Search for the cell housing the specified text and yield its [X, Y] center coordinate. 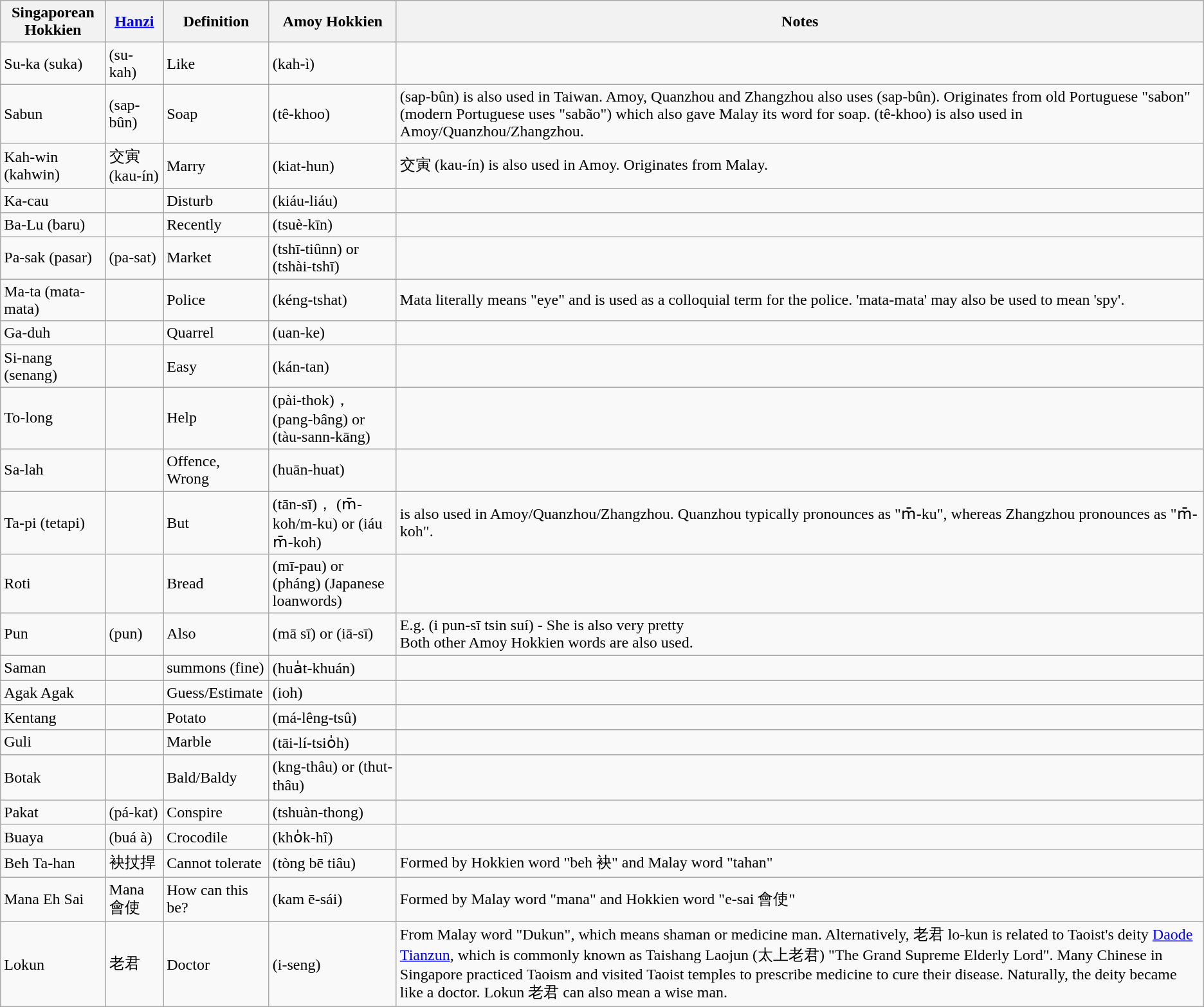
Buaya [53, 837]
(pài-thok)， (pang-bâng) or (tàu-sann-kāng) [333, 418]
Ta-pi (tetapi) [53, 523]
(pun) [134, 634]
Potato [216, 717]
(mā sī) or (iā-sī) [333, 634]
(tshī-tiûnn) or (tshài-tshī) [333, 259]
Ma-ta (mata-mata) [53, 300]
Like [216, 63]
Pun [53, 634]
Ga-duh [53, 333]
But [216, 523]
How can this be? [216, 900]
Crocodile [216, 837]
Beh Ta-han [53, 863]
Quarrel [216, 333]
(pa-sat) [134, 259]
(kho̍k-hî) [333, 837]
Formed by Hokkien word "beh 袂" and Malay word "tahan" [800, 863]
Mana 會使 [134, 900]
(tê-khoo) [333, 114]
Su-ka (suka) [53, 63]
Pakat [53, 812]
交寅 (kau-ín) is also used in Amoy. Originates from Malay. [800, 166]
Disturb [216, 200]
To-long [53, 418]
Soap [216, 114]
Guess/Estimate [216, 693]
(su-kah) [134, 63]
Help [216, 418]
(kah-ì) [333, 63]
Lokun [53, 965]
Bald/Baldy [216, 777]
Offence, Wrong [216, 469]
Doctor [216, 965]
Marble [216, 742]
Roti [53, 584]
Hanzi [134, 22]
Market [216, 259]
Botak [53, 777]
Mana Eh Sai [53, 900]
(kng-thâu) or (thut-thâu) [333, 777]
(kéng-tshat) [333, 300]
Notes [800, 22]
Guli [53, 742]
(pá-kat) [134, 812]
(kán-tan) [333, 367]
Cannot tolerate [216, 863]
Definition [216, 22]
Saman [53, 668]
(tshuàn-thong) [333, 812]
E.g. (i pun-sī tsin suí) - She is also very prettyBoth other Amoy Hokkien words are also used. [800, 634]
Bread [216, 584]
Formed by Malay word "mana" and Hokkien word "e-sai 會使" [800, 900]
Singaporean Hokkien [53, 22]
is also used in Amoy/Quanzhou/Zhangzhou. Quanzhou typically pronounces as "m̄-ku", whereas Zhangzhou pronounces as "m̄-koh". [800, 523]
(uan-ke) [333, 333]
summons (fine) [216, 668]
袂扙捍 [134, 863]
(kam ē-sái) [333, 900]
(kiáu-liáu) [333, 200]
Ba-Lu (baru) [53, 225]
(buá à) [134, 837]
Sa-lah [53, 469]
(sap-bûn) [134, 114]
Ka-cau [53, 200]
(kiat-hun) [333, 166]
Marry [216, 166]
(má-lêng-tsû) [333, 717]
(ioh) [333, 693]
(tān-sī)， (m̄-koh/m-ku) or (iáu m̄-koh) [333, 523]
Mata literally means "eye" and is used as a colloquial term for the police. 'mata-mata' may also be used to mean 'spy'. [800, 300]
Recently [216, 225]
Kah-win (kahwin) [53, 166]
(mī-pau) or (pháng) (Japanese loanwords) [333, 584]
(tsuè-kīn) [333, 225]
Si-nang (senang) [53, 367]
Easy [216, 367]
(i-seng) [333, 965]
(tāi-lí-tsio̍h) [333, 742]
Police [216, 300]
(tòng bē tiâu) [333, 863]
Pa-sak (pasar) [53, 259]
Sabun [53, 114]
老君 [134, 965]
(huān-huat) [333, 469]
Kentang [53, 717]
交寅 (kau-ín) [134, 166]
Conspire [216, 812]
Agak Agak [53, 693]
Also [216, 634]
Amoy Hokkien [333, 22]
(hua̍t-khuán) [333, 668]
